Capture the cell that displays the provided text and extract its [x, y] central coordinate. 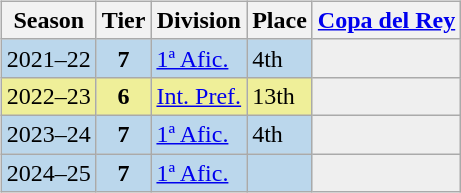
2022–23 [48, 96]
Place [280, 20]
Division [199, 20]
Copa del Rey [386, 20]
2021–22 [48, 58]
13th [280, 96]
Season [48, 20]
2024–25 [48, 173]
Tier [124, 20]
6 [124, 96]
2023–24 [48, 134]
Int. Pref. [199, 96]
